From the cell containing the given text, extract its center point as (x, y) coordinate. 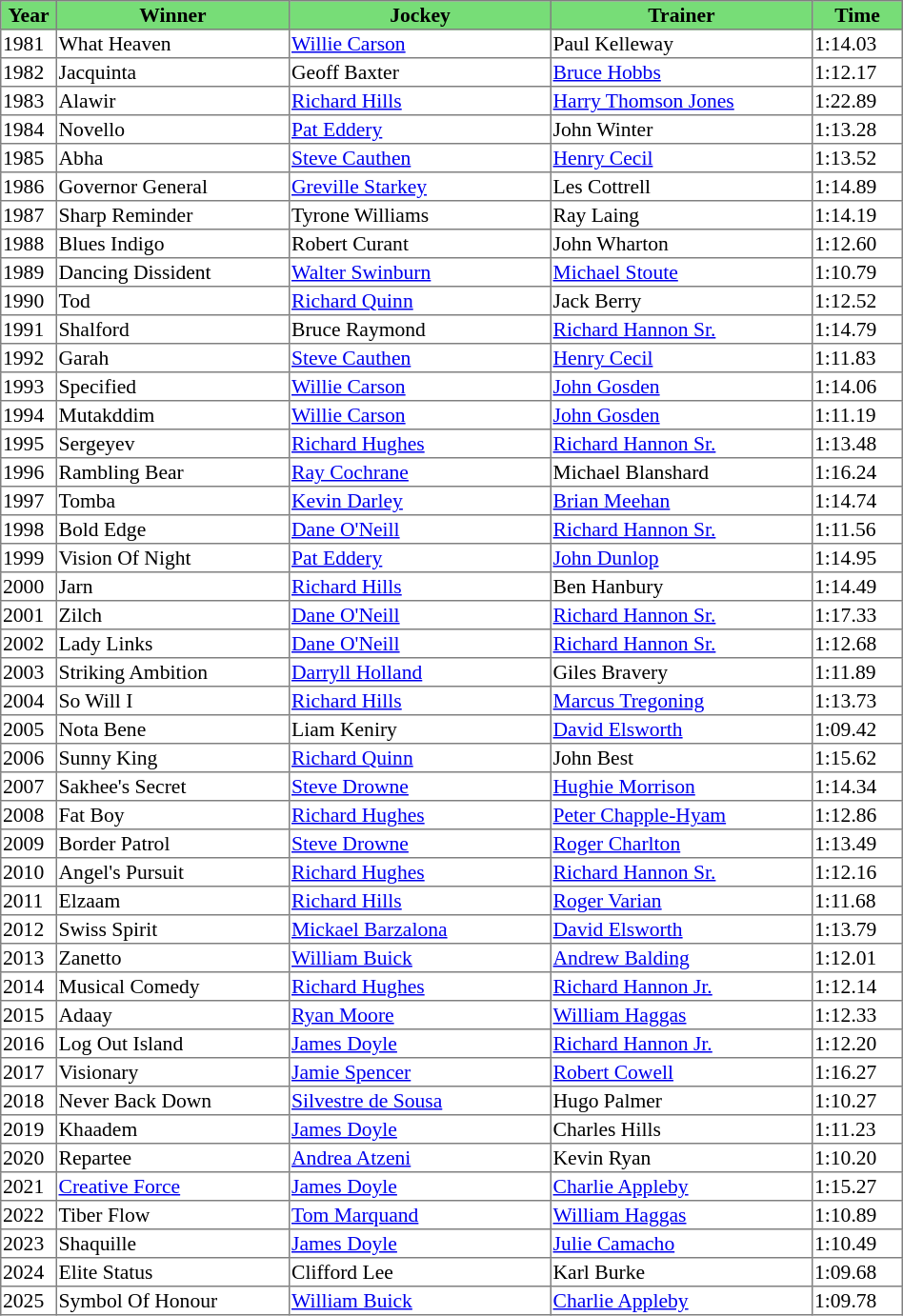
1:12.86 (857, 815)
2008 (29, 815)
Peter Chapple-Hyam (681, 815)
1:13.28 (857, 130)
1:16.27 (857, 1072)
Geoff Baxter (420, 72)
Novello (172, 130)
2007 (29, 787)
Ray Cochrane (420, 472)
1:13.52 (857, 158)
Andrea Atzeni (420, 1158)
1:10.49 (857, 1244)
Khaadem (172, 1129)
Striking Ambition (172, 672)
1:14.03 (857, 44)
Roger Charlton (681, 844)
2021 (29, 1186)
1:12.60 (857, 244)
2024 (29, 1272)
2011 (29, 901)
Les Cottrell (681, 187)
1:13.49 (857, 844)
Shaquille (172, 1244)
Julie Camacho (681, 1244)
John Winter (681, 130)
1:14.06 (857, 387)
1:09.68 (857, 1272)
Alawir (172, 101)
2016 (29, 1044)
2023 (29, 1244)
1:12.20 (857, 1044)
Rambling Bear (172, 472)
Elite Status (172, 1272)
Robert Curant (420, 244)
Jockey (420, 15)
Never Back Down (172, 1101)
Jarn (172, 587)
Sunny King (172, 758)
Zilch (172, 615)
1989 (29, 272)
2018 (29, 1101)
1994 (29, 415)
2002 (29, 644)
1:15.62 (857, 758)
2019 (29, 1129)
1:14.49 (857, 587)
Tomba (172, 501)
Creative Force (172, 1186)
Repartee (172, 1158)
2004 (29, 701)
2005 (29, 729)
Dancing Dissident (172, 272)
Bold Edge (172, 529)
2020 (29, 1158)
Fat Boy (172, 815)
1:14.34 (857, 787)
John Best (681, 758)
Ryan Moore (420, 1015)
2012 (29, 929)
Darryll Holland (420, 672)
1:12.01 (857, 958)
1981 (29, 44)
1:14.19 (857, 215)
1:14.74 (857, 501)
2000 (29, 587)
1995 (29, 444)
Visionary (172, 1072)
Musical Comedy (172, 987)
Elzaam (172, 901)
What Heaven (172, 44)
1992 (29, 358)
Swiss Spirit (172, 929)
Blues Indigo (172, 244)
1996 (29, 472)
Angel's Pursuit (172, 872)
Andrew Balding (681, 958)
1:12.68 (857, 644)
1:22.89 (857, 101)
2014 (29, 987)
Lady Links (172, 644)
Charles Hills (681, 1129)
Bruce Hobbs (681, 72)
Walter Swinburn (420, 272)
Robert Cowell (681, 1072)
Nota Bene (172, 729)
Symbol Of Honour (172, 1301)
Brian Meehan (681, 501)
Giles Bravery (681, 672)
1988 (29, 244)
2025 (29, 1301)
Tod (172, 301)
2006 (29, 758)
1982 (29, 72)
1985 (29, 158)
Paul Kelleway (681, 44)
1:10.20 (857, 1158)
Kevin Ryan (681, 1158)
Mickael Barzalona (420, 929)
Log Out Island (172, 1044)
1:10.89 (857, 1215)
2010 (29, 872)
1998 (29, 529)
1:12.16 (857, 872)
Roger Varian (681, 901)
1:12.52 (857, 301)
1999 (29, 558)
1:14.89 (857, 187)
Garah (172, 358)
Abha (172, 158)
1:11.83 (857, 358)
Bruce Raymond (420, 329)
Specified (172, 387)
1983 (29, 101)
1984 (29, 130)
Tiber Flow (172, 1215)
Sergeyev (172, 444)
Zanetto (172, 958)
1:10.79 (857, 272)
Vision Of Night (172, 558)
1986 (29, 187)
1:14.95 (857, 558)
2017 (29, 1072)
1:12.14 (857, 987)
2022 (29, 1215)
1:13.73 (857, 701)
2015 (29, 1015)
Greville Starkey (420, 187)
1997 (29, 501)
1:15.27 (857, 1186)
Sakhee's Secret (172, 787)
1:11.56 (857, 529)
Ben Hanbury (681, 587)
1993 (29, 387)
Time (857, 15)
Tyrone Williams (420, 215)
Harry Thomson Jones (681, 101)
John Dunlop (681, 558)
1:11.19 (857, 415)
Mutakddim (172, 415)
2001 (29, 615)
Adaay (172, 1015)
1:09.42 (857, 729)
2003 (29, 672)
Silvestre de Sousa (420, 1101)
1:11.89 (857, 672)
1987 (29, 215)
Tom Marquand (420, 1215)
1991 (29, 329)
Hugo Palmer (681, 1101)
1:14.79 (857, 329)
Border Patrol (172, 844)
Kevin Darley (420, 501)
Michael Blanshard (681, 472)
Michael Stoute (681, 272)
1:11.23 (857, 1129)
Marcus Tregoning (681, 701)
1:17.33 (857, 615)
Jamie Spencer (420, 1072)
1:09.78 (857, 1301)
1:12.17 (857, 72)
Governor General (172, 187)
Year (29, 15)
Karl Burke (681, 1272)
Hughie Morrison (681, 787)
Ray Laing (681, 215)
1:12.33 (857, 1015)
Winner (172, 15)
1:13.48 (857, 444)
2013 (29, 958)
1:10.27 (857, 1101)
Clifford Lee (420, 1272)
Jack Berry (681, 301)
So Will I (172, 701)
Shalford (172, 329)
Sharp Reminder (172, 215)
1:13.79 (857, 929)
John Wharton (681, 244)
1:11.68 (857, 901)
Trainer (681, 15)
Liam Keniry (420, 729)
2009 (29, 844)
Jacquinta (172, 72)
1990 (29, 301)
1:16.24 (857, 472)
